Search for the cell housing the specified text and yield its [X, Y] center coordinate. 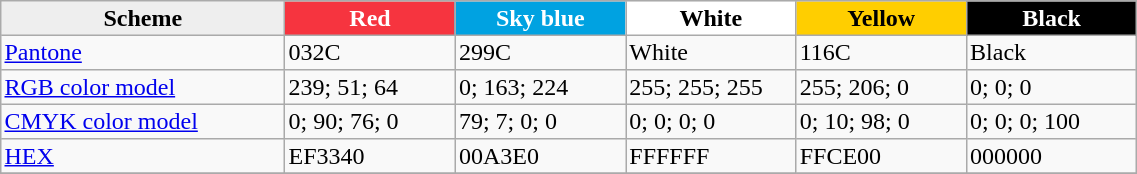
Red [370, 18]
239; 51; 64 [370, 87]
0; 0; 0; 0 [711, 121]
79; 7; 0; 0 [540, 121]
0; 163; 224 [540, 87]
0; 10; 98; 0 [881, 121]
299C [540, 52]
FFFFFF [711, 156]
Sky blue [540, 18]
255; 206; 0 [881, 87]
116C [881, 52]
00A3E0 [540, 156]
Pantone [143, 52]
RGB color model [143, 87]
FFCE00 [881, 156]
255; 255; 255 [711, 87]
032C [370, 52]
CMYK color model [143, 121]
000000 [1051, 156]
HEX [143, 156]
EF3340 [370, 156]
0; 0; 0; 100 [1051, 121]
0; 90; 76; 0 [370, 121]
Yellow [881, 18]
0; 0; 0 [1051, 87]
Scheme [143, 18]
